Scan for the cell matching the given text and deliver its (x, y) coordinate at center. 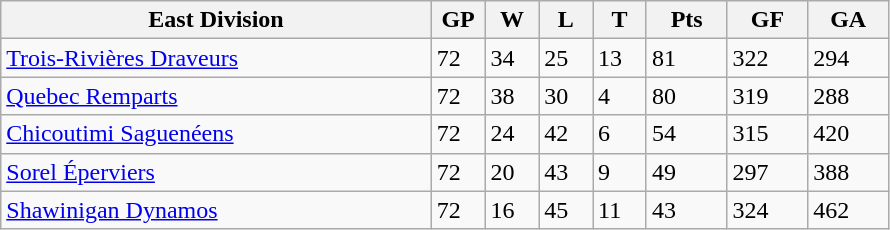
45 (566, 210)
20 (512, 172)
Sorel Éperviers (216, 172)
Quebec Remparts (216, 96)
9 (620, 172)
Chicoutimi Saguenéens (216, 134)
34 (512, 58)
42 (566, 134)
288 (848, 96)
GP (458, 20)
294 (848, 58)
24 (512, 134)
54 (686, 134)
462 (848, 210)
Trois-Rivières Draveurs (216, 58)
49 (686, 172)
Shawinigan Dynamos (216, 210)
16 (512, 210)
W (512, 20)
4 (620, 96)
13 (620, 58)
388 (848, 172)
38 (512, 96)
81 (686, 58)
80 (686, 96)
East Division (216, 20)
L (566, 20)
GA (848, 20)
T (620, 20)
25 (566, 58)
315 (768, 134)
6 (620, 134)
30 (566, 96)
324 (768, 210)
319 (768, 96)
GF (768, 20)
Pts (686, 20)
297 (768, 172)
11 (620, 210)
420 (848, 134)
322 (768, 58)
